Extract the [X, Y] coordinate from the center of the cell holding the provided text.  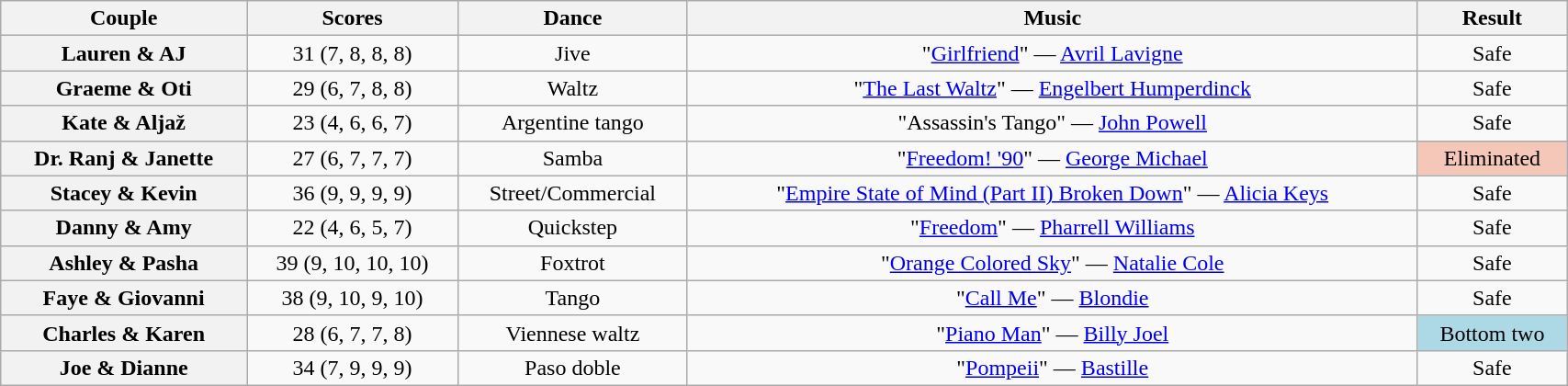
"Assassin's Tango" — John Powell [1053, 123]
Bottom two [1492, 333]
Joe & Dianne [124, 368]
22 (4, 6, 5, 7) [353, 228]
Tango [572, 298]
38 (9, 10, 9, 10) [353, 298]
Street/Commercial [572, 193]
Dr. Ranj & Janette [124, 158]
Argentine tango [572, 123]
"Orange Colored Sky" — Natalie Cole [1053, 263]
Jive [572, 53]
Stacey & Kevin [124, 193]
28 (6, 7, 7, 8) [353, 333]
Charles & Karen [124, 333]
Paso doble [572, 368]
Quickstep [572, 228]
"Freedom! '90" — George Michael [1053, 158]
Samba [572, 158]
23 (4, 6, 6, 7) [353, 123]
"Call Me" — Blondie [1053, 298]
Couple [124, 18]
36 (9, 9, 9, 9) [353, 193]
Faye & Giovanni [124, 298]
39 (9, 10, 10, 10) [353, 263]
"Pompeii" — Bastille [1053, 368]
Viennese waltz [572, 333]
29 (6, 7, 8, 8) [353, 88]
31 (7, 8, 8, 8) [353, 53]
"Empire State of Mind (Part II) Broken Down" — Alicia Keys [1053, 193]
Result [1492, 18]
34 (7, 9, 9, 9) [353, 368]
Music [1053, 18]
"Piano Man" — Billy Joel [1053, 333]
Ashley & Pasha [124, 263]
Danny & Amy [124, 228]
"Freedom" — Pharrell Williams [1053, 228]
Lauren & AJ [124, 53]
Foxtrot [572, 263]
27 (6, 7, 7, 7) [353, 158]
Scores [353, 18]
Waltz [572, 88]
"Girlfriend" — Avril Lavigne [1053, 53]
"The Last Waltz" — Engelbert Humperdinck [1053, 88]
Graeme & Oti [124, 88]
Dance [572, 18]
Eliminated [1492, 158]
Kate & Aljaž [124, 123]
